Identify which cell holds the provided text, then report its [x, y] central coordinate. 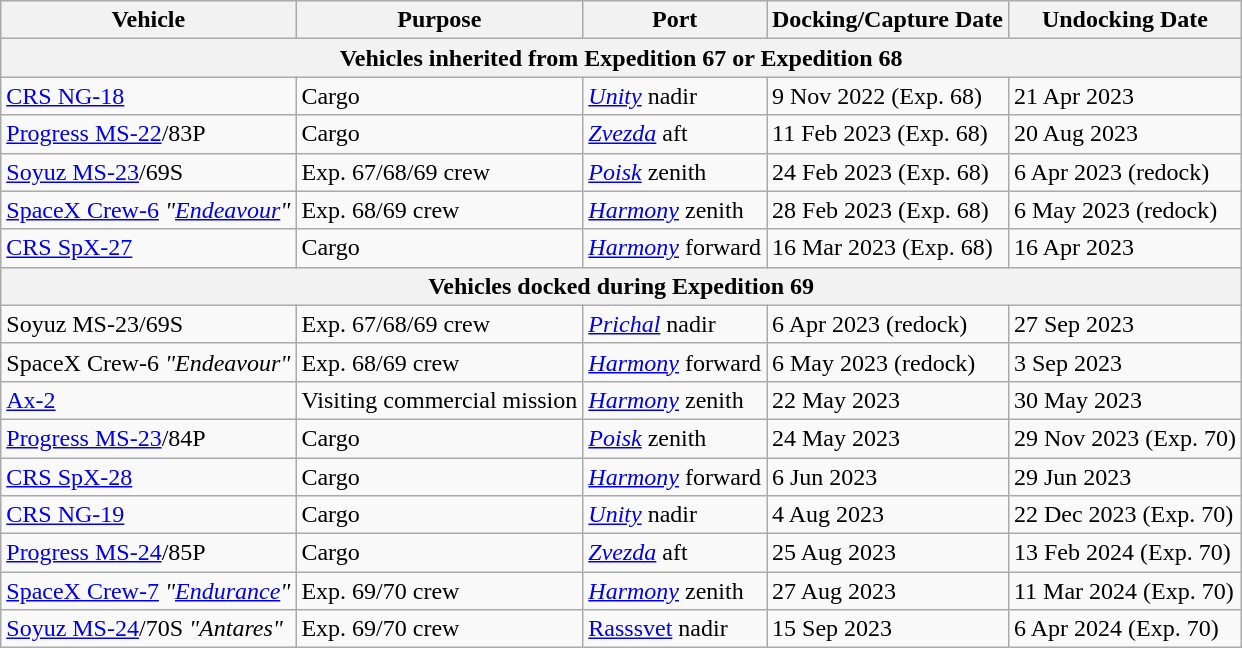
22 May 2023 [887, 400]
Visiting commercial mission [440, 400]
Undocking Date [1124, 20]
9 Nov 2022 (Exp. 68) [887, 96]
25 Aug 2023 [887, 553]
Ax-2 [148, 400]
6 Jun 2023 [887, 477]
Vehicles inherited from Expedition 67 or Expedition 68 [622, 58]
29 Jun 2023 [1124, 477]
CRS SpX-28 [148, 477]
CRS NG-19 [148, 515]
27 Aug 2023 [887, 591]
16 Apr 2023 [1124, 248]
6 Apr 2024 (Exp. 70) [1124, 629]
3 Sep 2023 [1124, 362]
Prichal nadir [675, 324]
Port [675, 20]
30 May 2023 [1124, 400]
Soyuz MS-24/70S "Antares" [148, 629]
Progress MS-24/85P [148, 553]
SpaceX Crew-7 "Endurance" [148, 591]
Purpose [440, 20]
28 Feb 2023 (Exp. 68) [887, 210]
24 May 2023 [887, 438]
21 Apr 2023 [1124, 96]
CRS SpX-27 [148, 248]
11 Mar 2024 (Exp. 70) [1124, 591]
Vehicles docked during Expedition 69 [622, 286]
13 Feb 2024 (Exp. 70) [1124, 553]
16 Mar 2023 (Exp. 68) [887, 248]
Vehicle [148, 20]
4 Aug 2023 [887, 515]
Progress MS-22/83P [148, 134]
27 Sep 2023 [1124, 324]
15 Sep 2023 [887, 629]
29 Nov 2023 (Exp. 70) [1124, 438]
22 Dec 2023 (Exp. 70) [1124, 515]
CRS NG-18 [148, 96]
Docking/Capture Date [887, 20]
Progress MS-23/84P [148, 438]
24 Feb 2023 (Exp. 68) [887, 172]
11 Feb 2023 (Exp. 68) [887, 134]
20 Aug 2023 [1124, 134]
Rasssvet nadir [675, 629]
